Capture the cell that displays the provided text and extract its (x, y) central coordinate. 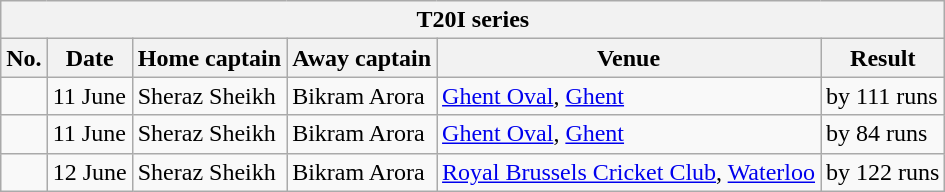
12 June (90, 172)
Date (90, 58)
T20I series (473, 20)
Result (883, 58)
Royal Brussels Cricket Club, Waterloo (629, 172)
No. (24, 58)
by 111 runs (883, 96)
Venue (629, 58)
Home captain (209, 58)
by 122 runs (883, 172)
by 84 runs (883, 134)
Away captain (362, 58)
